From the cell containing the given text, extract its center point as (X, Y) coordinate. 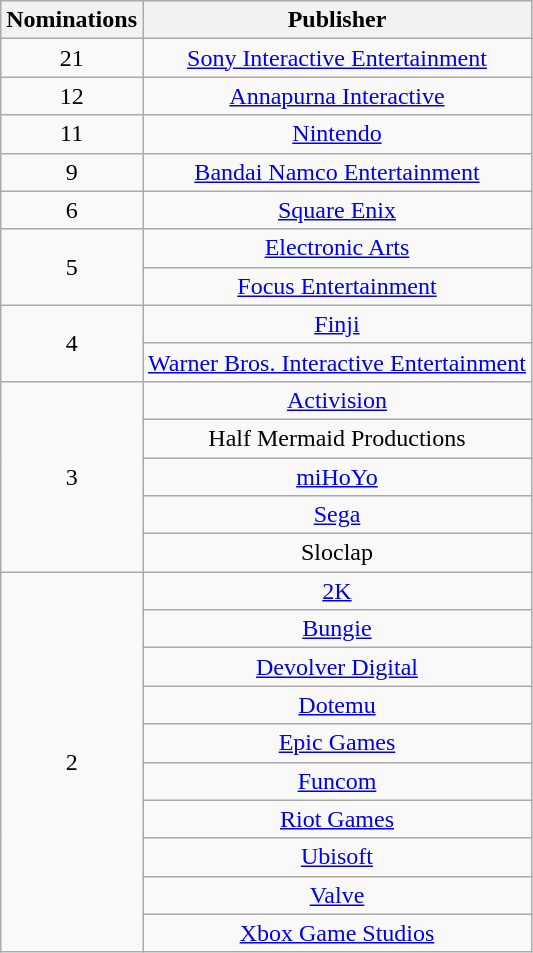
Nominations (72, 20)
12 (72, 96)
Dotemu (336, 705)
Epic Games (336, 743)
Ubisoft (336, 857)
Nintendo (336, 134)
Finji (336, 324)
Publisher (336, 20)
Activision (336, 400)
3 (72, 476)
11 (72, 134)
miHoYo (336, 477)
5 (72, 267)
Square Enix (336, 210)
Focus Entertainment (336, 286)
2 (72, 762)
Electronic Arts (336, 248)
2K (336, 591)
Annapurna Interactive (336, 96)
Devolver Digital (336, 667)
Sony Interactive Entertainment (336, 58)
Xbox Game Studios (336, 933)
Sega (336, 515)
6 (72, 210)
Riot Games (336, 819)
Sloclap (336, 553)
Warner Bros. Interactive Entertainment (336, 362)
4 (72, 343)
Bandai Namco Entertainment (336, 172)
Funcom (336, 781)
9 (72, 172)
Valve (336, 895)
Bungie (336, 629)
Half Mermaid Productions (336, 438)
21 (72, 58)
